Capture the cell that displays the provided text and extract its [X, Y] central coordinate. 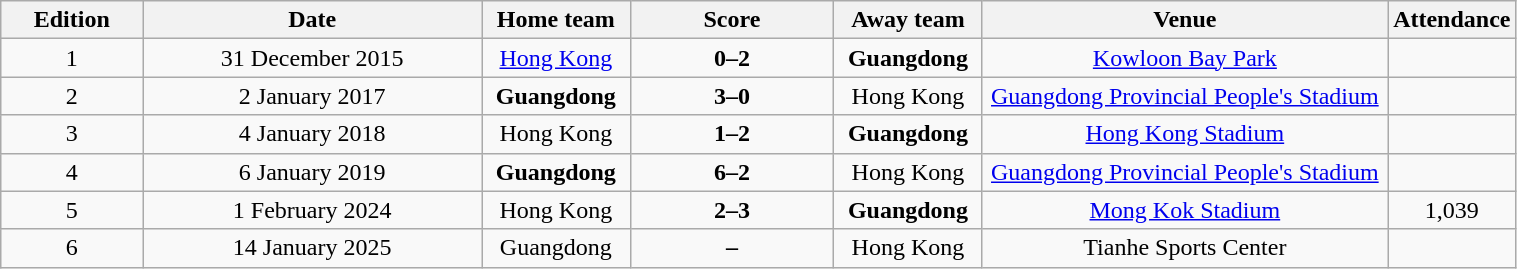
3–0 [732, 96]
Away team [908, 20]
14 January 2025 [312, 248]
1,039 [1452, 210]
Mong Kok Stadium [1184, 210]
Tianhe Sports Center [1184, 248]
6 [72, 248]
0–2 [732, 58]
6–2 [732, 172]
1 [72, 58]
5 [72, 210]
2 January 2017 [312, 96]
4 January 2018 [312, 134]
3 [72, 134]
1–2 [732, 134]
1 February 2024 [312, 210]
2 [72, 96]
– [732, 248]
Edition [72, 20]
Attendance [1452, 20]
Date [312, 20]
Score [732, 20]
Home team [556, 20]
4 [72, 172]
Hong Kong Stadium [1184, 134]
31 December 2015 [312, 58]
6 January 2019 [312, 172]
Venue [1184, 20]
Kowloon Bay Park [1184, 58]
2–3 [732, 210]
